For the text-containing cell, return its midpoint in (X, Y) coordinate format. 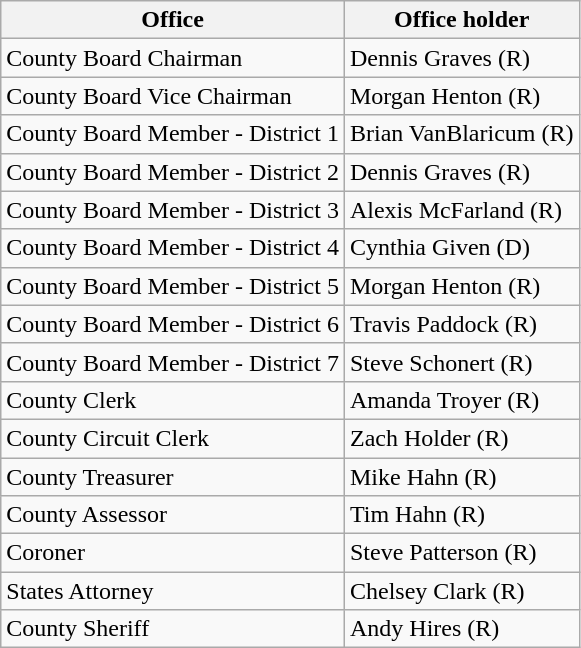
County Board Member - District 2 (173, 172)
County Board Member - District 1 (173, 134)
Amanda Troyer (R) (462, 400)
County Assessor (173, 515)
Mike Hahn (R) (462, 477)
County Board Chairman (173, 58)
County Clerk (173, 400)
County Board Member - District 3 (173, 210)
Steve Patterson (R) (462, 553)
County Board Member - District 7 (173, 362)
Office holder (462, 20)
County Board Member - District 6 (173, 324)
Zach Holder (R) (462, 438)
County Treasurer (173, 477)
Travis Paddock (R) (462, 324)
Tim Hahn (R) (462, 515)
County Board Vice Chairman (173, 96)
Coroner (173, 553)
Alexis McFarland (R) (462, 210)
County Board Member - District 5 (173, 286)
States Attorney (173, 591)
County Circuit Clerk (173, 438)
Office (173, 20)
Andy Hires (R) (462, 629)
Steve Schonert (R) (462, 362)
Cynthia Given (D) (462, 248)
Chelsey Clark (R) (462, 591)
County Board Member - District 4 (173, 248)
Brian VanBlaricum (R) (462, 134)
County Sheriff (173, 629)
